Return the [X, Y] coordinate for the center point of the cell that contains the specified text.  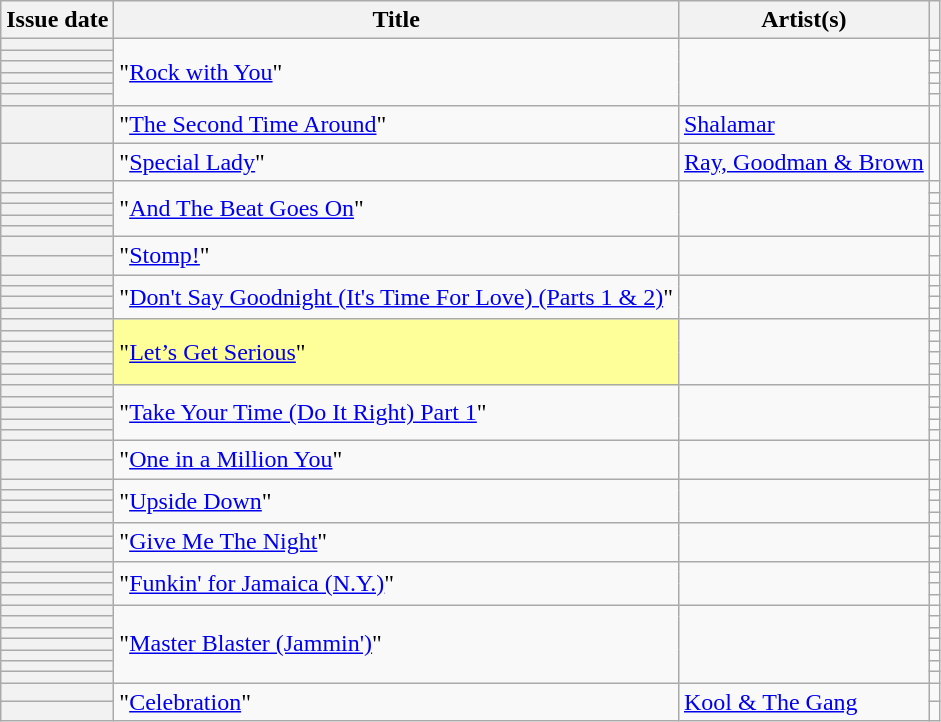
"The Second Time Around" [396, 124]
"Give Me The Night" [396, 542]
"Celebration" [396, 702]
"Upside Down" [396, 501]
"Funkin' for Jamaica (N.Y.)" [396, 583]
Kool & The Gang [804, 702]
"Rock with You" [396, 72]
"Let’s Get Serious" [396, 352]
"And The Beat Goes On" [396, 208]
"Master Blaster (Jammin')" [396, 644]
Issue date [58, 20]
Shalamar [804, 124]
Ray, Goodman & Brown [804, 162]
"Stomp!" [396, 256]
"Don't Say Goodnight (It's Time For Love) (Parts 1 & 2)" [396, 297]
Title [396, 20]
"One in a Million You" [396, 460]
Artist(s) [804, 20]
"Special Lady" [396, 162]
"Take Your Time (Do It Right) Part 1" [396, 412]
